Find where the given text appears and provide that cell's center as (x, y) coordinate. 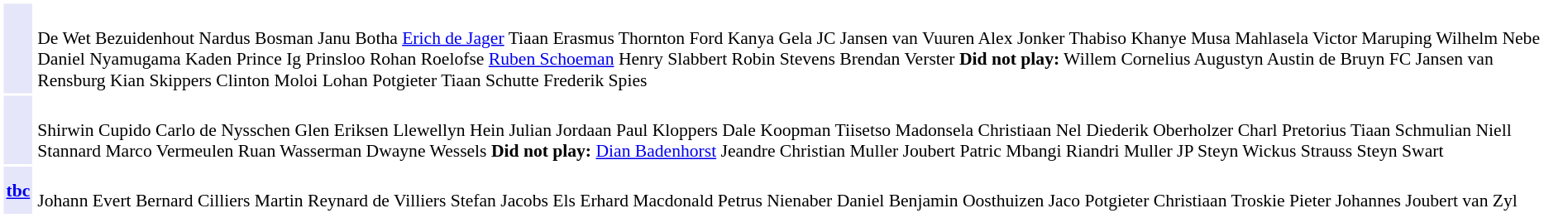
tbc (18, 191)
